Scan for the cell matching the given text and deliver its [X, Y] coordinate at center. 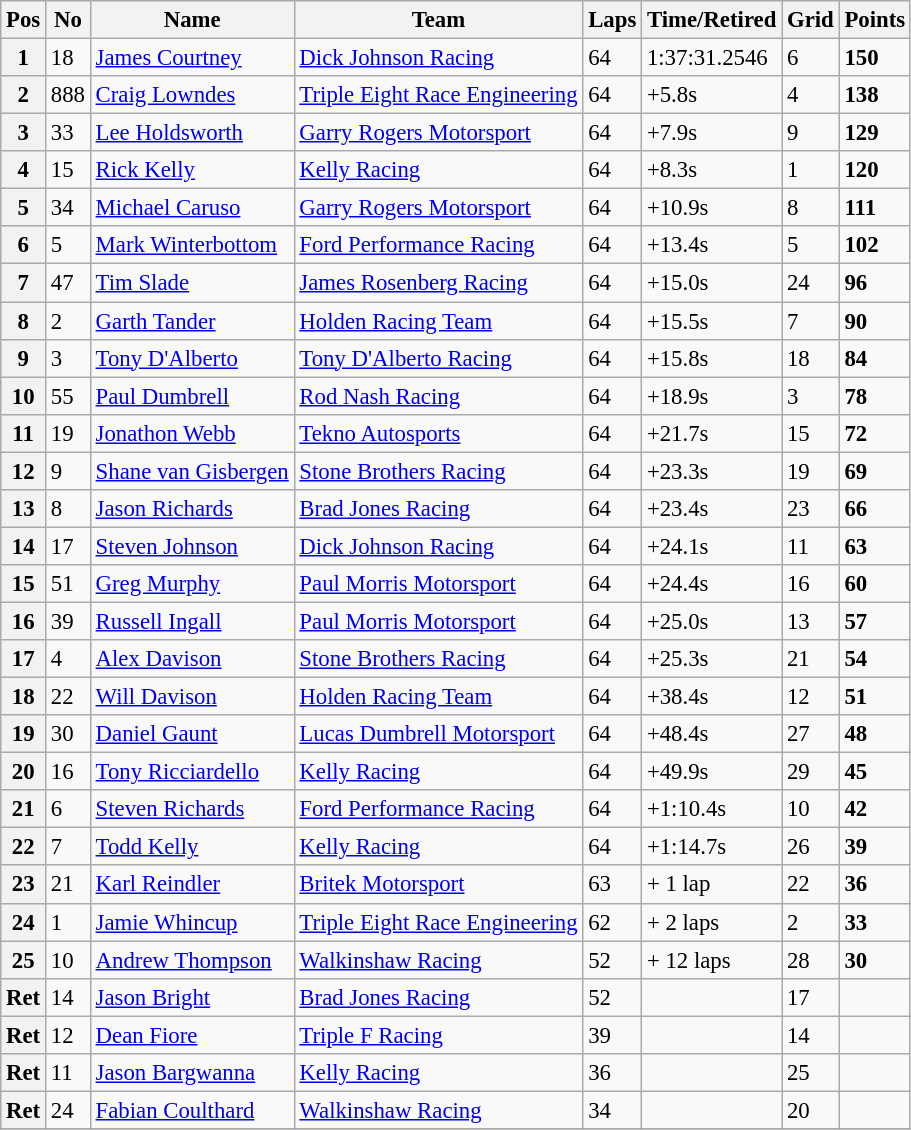
+ 1 lap [712, 885]
Craig Lowndes [192, 95]
+24.1s [712, 546]
69 [874, 471]
Daniel Gaunt [192, 734]
Rod Nash Racing [438, 396]
26 [810, 847]
66 [874, 509]
Garth Tander [192, 321]
62 [612, 922]
+25.3s [712, 659]
78 [874, 396]
150 [874, 58]
Lee Holdsworth [192, 133]
Greg Murphy [192, 584]
Triple F Racing [438, 1035]
57 [874, 621]
Will Davison [192, 697]
96 [874, 283]
72 [874, 433]
+5.8s [712, 95]
48 [874, 734]
+49.9s [712, 772]
42 [874, 809]
+ 12 laps [712, 960]
+13.4s [712, 245]
Michael Caruso [192, 208]
Points [874, 20]
Pos [24, 20]
129 [874, 133]
29 [810, 772]
Todd Kelly [192, 847]
Steven Johnson [192, 546]
Jason Bargwanna [192, 1073]
Paul Dumbrell [192, 396]
Jamie Whincup [192, 922]
45 [874, 772]
47 [68, 283]
102 [874, 245]
+38.4s [712, 697]
+23.3s [712, 471]
55 [68, 396]
90 [874, 321]
Andrew Thompson [192, 960]
Tekno Autosports [438, 433]
Shane van Gisbergen [192, 471]
1:37:31.2546 [712, 58]
Team [438, 20]
+15.5s [712, 321]
+48.4s [712, 734]
Jason Richards [192, 509]
+25.0s [712, 621]
+ 2 laps [712, 922]
+7.9s [712, 133]
888 [68, 95]
Laps [612, 20]
60 [874, 584]
+15.0s [712, 283]
Karl Reindler [192, 885]
138 [874, 95]
Tim Slade [192, 283]
+10.9s [712, 208]
+21.7s [712, 433]
+1:14.7s [712, 847]
Alex Davison [192, 659]
Lucas Dumbrell Motorsport [438, 734]
James Rosenberg Racing [438, 283]
James Courtney [192, 58]
Russell Ingall [192, 621]
28 [810, 960]
54 [874, 659]
+23.4s [712, 509]
+15.8s [712, 358]
Tony D'Alberto [192, 358]
84 [874, 358]
+8.3s [712, 170]
Grid [810, 20]
+24.4s [712, 584]
+18.9s [712, 396]
Tony Ricciardello [192, 772]
Jonathon Webb [192, 433]
120 [874, 170]
111 [874, 208]
No [68, 20]
Jason Bright [192, 997]
Time/Retired [712, 20]
+1:10.4s [712, 809]
Fabian Coulthard [192, 1110]
Britek Motorsport [438, 885]
Mark Winterbottom [192, 245]
Steven Richards [192, 809]
Rick Kelly [192, 170]
Tony D'Alberto Racing [438, 358]
27 [810, 734]
Dean Fiore [192, 1035]
Name [192, 20]
